From the cell containing the given text, extract its center point as [X, Y] coordinate. 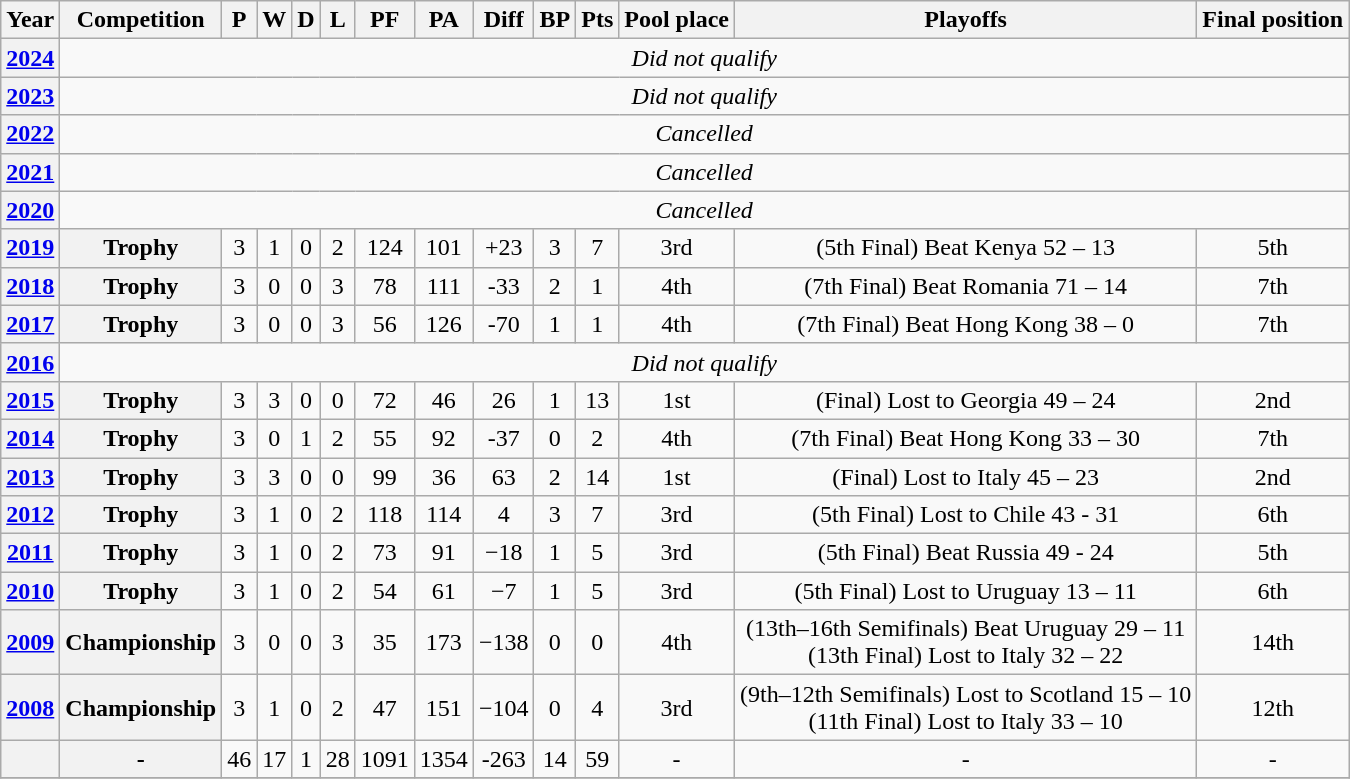
BP [555, 20]
92 [444, 438]
1354 [444, 759]
118 [384, 515]
36 [444, 477]
2016 [30, 362]
W [274, 20]
(5th Final) Beat Russia 49 - 24 [965, 553]
126 [444, 324]
17 [274, 759]
173 [444, 642]
2015 [30, 400]
L [338, 20]
(7th Final) Beat Hong Kong 33 – 30 [965, 438]
Pts [598, 20]
Pool place [677, 20]
35 [384, 642]
99 [384, 477]
26 [504, 400]
56 [384, 324]
(Final) Lost to Georgia 49 – 24 [965, 400]
2012 [30, 515]
Competition [141, 20]
13 [598, 400]
91 [444, 553]
(5th Final) Lost to Uruguay 13 – 11 [965, 591]
−7 [504, 591]
151 [444, 708]
2024 [30, 58]
78 [384, 286]
(7th Final) Beat Romania 71 – 14 [965, 286]
−104 [504, 708]
Playoffs [965, 20]
63 [504, 477]
14th [1273, 642]
47 [384, 708]
(5th Final) Beat Kenya 52 – 13 [965, 248]
(13th–16th Semifinals) Beat Uruguay 29 – 11(13th Final) Lost to Italy 32 – 22 [965, 642]
(Final) Lost to Italy 45 – 23 [965, 477]
Diff [504, 20]
1091 [384, 759]
2020 [30, 210]
2017 [30, 324]
D [306, 20]
2011 [30, 553]
(7th Final) Beat Hong Kong 38 – 0 [965, 324]
2023 [30, 96]
2018 [30, 286]
P [240, 20]
2008 [30, 708]
111 [444, 286]
−138 [504, 642]
59 [598, 759]
2014 [30, 438]
73 [384, 553]
-37 [504, 438]
-33 [504, 286]
-263 [504, 759]
114 [444, 515]
PF [384, 20]
PA [444, 20]
12th [1273, 708]
72 [384, 400]
Final position [1273, 20]
2019 [30, 248]
28 [338, 759]
55 [384, 438]
2022 [30, 134]
−18 [504, 553]
+23 [504, 248]
2010 [30, 591]
54 [384, 591]
101 [444, 248]
Year [30, 20]
(9th–12th Semifinals) Lost to Scotland 15 – 10 (11th Final) Lost to Italy 33 – 10 [965, 708]
2021 [30, 172]
124 [384, 248]
2009 [30, 642]
2013 [30, 477]
(5th Final) Lost to Chile 43 - 31 [965, 515]
61 [444, 591]
-70 [504, 324]
